Return the [x, y] coordinate for the center point of the cell that contains the specified text.  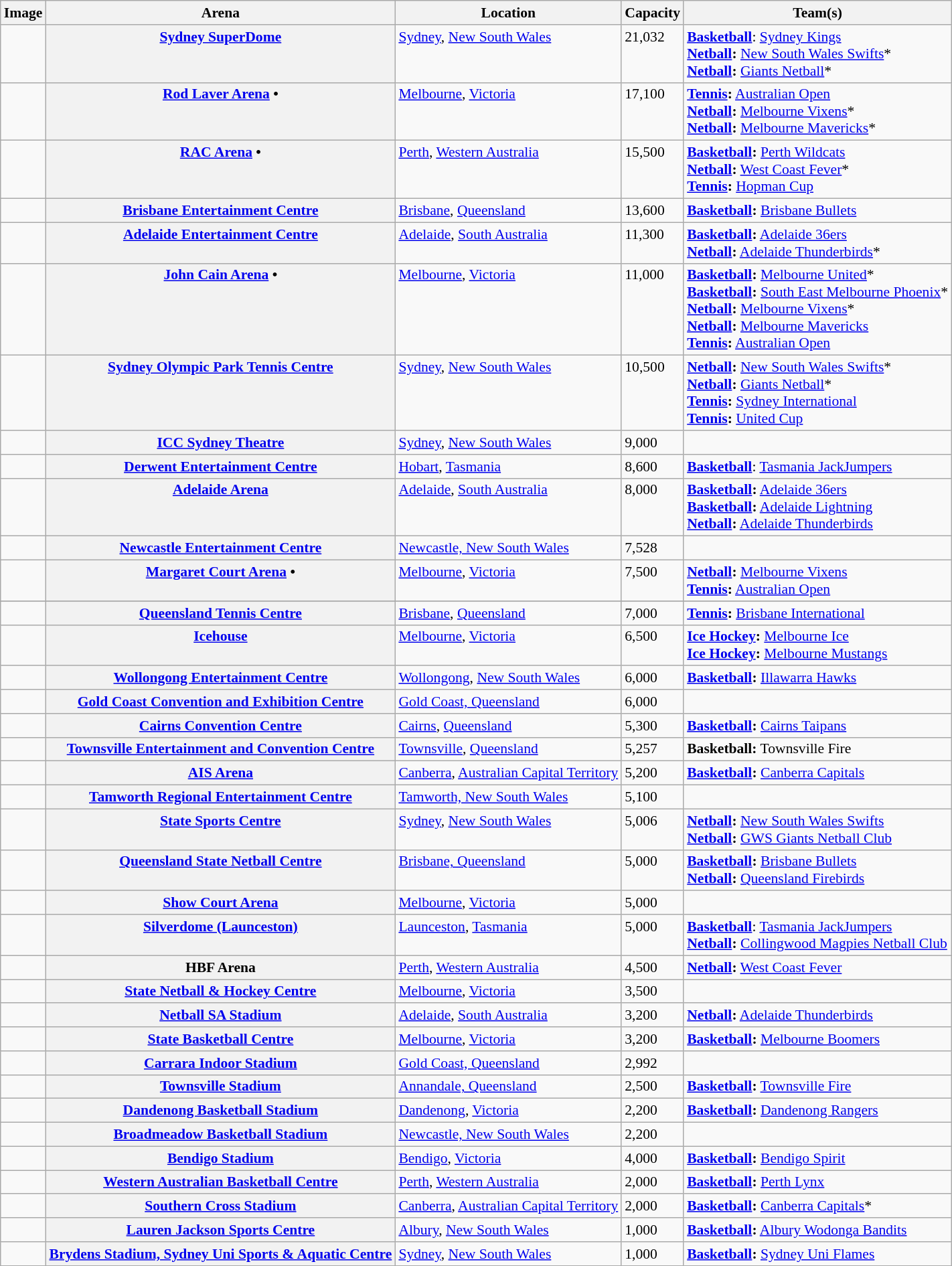
Tamworth, New South Wales [508, 797]
Broadmeadow Basketball Stadium [220, 1135]
John Cain Arena • [220, 309]
Gold Coast Convention and Exhibition Centre [220, 702]
Basketball: Tasmania JackJumpers [817, 467]
AIS Arena [220, 773]
5,257 [652, 749]
Netball SA Stadium [220, 1016]
4,500 [652, 967]
Image [23, 13]
Basketball: Sydney Uni Flames [817, 1254]
Basketball: Dandenong Rangers [817, 1111]
Netball: New South Wales Swifts*Netball: Giants Netball* Tennis: Sydney InternationalTennis: United Cup [817, 393]
Launceston, Tasmania [508, 935]
Tamworth Regional Entertainment Centre [220, 797]
5,100 [652, 797]
17,100 [652, 111]
7,528 [652, 548]
Netball: New South Wales SwiftsNetball: GWS Giants Netball Club [817, 829]
State Sports Centre [220, 829]
Silverdome (Launceston) [220, 935]
Basketball: Perth Lynx [817, 1182]
Icehouse [220, 645]
Basketball: Adelaide 36ersBasketball: Adelaide LightningNetball: Adelaide Thunderbirds [817, 507]
Queensland Tennis Centre [220, 613]
State Basketball Centre [220, 1039]
Brisbane Entertainment Centre [220, 211]
Hobart, Tasmania [508, 467]
RAC Arena • [220, 170]
Basketball: Tasmania JackJumpersNetball: Collingwood Magpies Netball Club [817, 935]
4,000 [652, 1158]
Albury, New South Wales [508, 1230]
7,000 [652, 613]
Rod Laver Arena • [220, 111]
8,000 [652, 507]
Wollongong Entertainment Centre [220, 678]
HBF Arena [220, 967]
Ice Hockey: Melbourne Ice Ice Hockey: Melbourne Mustangs [817, 645]
Adelaide Entertainment Centre [220, 242]
Show Court Arena [220, 903]
Basketball: Adelaide 36ersNetball: Adelaide Thunderbirds* [817, 242]
Carrara Indoor Stadium [220, 1063]
Basketball: Canberra Capitals [817, 773]
Basketball: Perth WildcatsNetball: West Coast Fever*Tennis: Hopman Cup [817, 170]
ICC Sydney Theatre [220, 443]
9,000 [652, 443]
Netball: Adelaide Thunderbirds [817, 1016]
Adelaide Arena [220, 507]
3,500 [652, 992]
Location [508, 13]
Townsville Entertainment and Convention Centre [220, 749]
Bendigo Stadium [220, 1158]
Basketball: Albury Wodonga Bandits [817, 1230]
2,500 [652, 1087]
5,200 [652, 773]
5,006 [652, 829]
Derwent Entertainment Centre [220, 467]
Margaret Court Arena • [220, 581]
10,500 [652, 393]
7,500 [652, 581]
Basketball: Brisbane BulletsNetball: Queensland Firebirds [817, 870]
Townsville Stadium [220, 1087]
6,500 [652, 645]
Tennis: Australian OpenNetball: Melbourne Vixens*Netball: Melbourne Mavericks* [817, 111]
State Netball & Hockey Centre [220, 992]
Basketball: Cairns Taipans [817, 726]
2,992 [652, 1063]
Basketball: Bendigo Spirit [817, 1158]
Basketball: Melbourne Boomers [817, 1039]
Netball: West Coast Fever [817, 967]
Capacity [652, 13]
Queensland State Netball Centre [220, 870]
Cairns Convention Centre [220, 726]
Wollongong, New South Wales [508, 678]
Team(s) [817, 13]
Cairns, Queensland [508, 726]
8,600 [652, 467]
Basketball: Sydney KingsNetball: New South Wales Swifts*Netball: Giants Netball* [817, 54]
Annandale, Queensland [508, 1087]
Sydney Olympic Park Tennis Centre [220, 393]
11,000 [652, 309]
Basketball: Illawarra Hawks [817, 678]
5,300 [652, 726]
Brydens Stadium, Sydney Uni Sports & Aquatic Centre [220, 1254]
13,600 [652, 211]
Townsville, Queensland [508, 749]
Basketball: Melbourne United*Basketball: South East Melbourne Phoenix*Netball: Melbourne Vixens*Netball: Melbourne Mavericks Tennis: Australian Open [817, 309]
Lauren Jackson Sports Centre [220, 1230]
15,500 [652, 170]
Basketball: Canberra Capitals* [817, 1206]
Arena [220, 13]
Bendigo, Victoria [508, 1158]
Dandenong, Victoria [508, 1111]
Netball: Melbourne Vixens Tennis: Australian Open [817, 581]
Tennis: Brisbane International [817, 613]
Basketball: Brisbane Bullets [817, 211]
11,300 [652, 242]
Newcastle Entertainment Centre [220, 548]
21,032 [652, 54]
Western Australian Basketball Centre [220, 1182]
Dandenong Basketball Stadium [220, 1111]
Sydney SuperDome [220, 54]
Southern Cross Stadium [220, 1206]
